Search for the cell housing the specified text and yield its [X, Y] center coordinate. 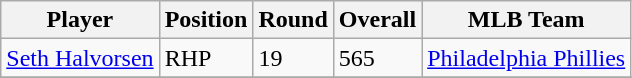
19 [293, 58]
Round [293, 20]
Player [80, 20]
Seth Halvorsen [80, 58]
MLB Team [526, 20]
565 [377, 58]
RHP [206, 58]
Philadelphia Phillies [526, 58]
Position [206, 20]
Overall [377, 20]
